Find where the given text appears and provide that cell's center as [x, y] coordinate. 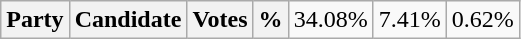
7.41% [410, 20]
34.08% [330, 20]
Candidate [128, 20]
Votes [220, 20]
0.62% [482, 20]
Party [35, 20]
% [270, 20]
